Return (X, Y) of the center of cell containing provided text 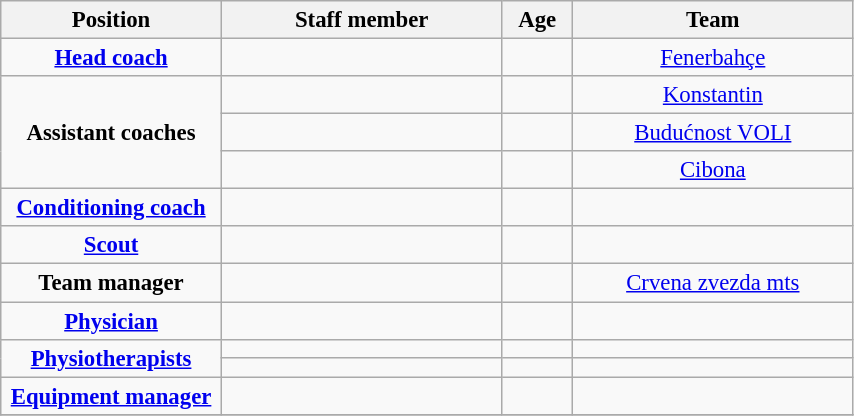
Team manager (112, 283)
Physiotherapists (112, 358)
Team (714, 20)
Crvena zvezda mts (714, 283)
Age (538, 20)
Assistant coaches (112, 132)
Budućnost VOLI (714, 133)
Cibona (714, 170)
Conditioning coach (112, 208)
Konstantin (714, 95)
Equipment manager (112, 396)
Head coach (112, 58)
Staff member (362, 20)
Fenerbahçe (714, 58)
Physician (112, 321)
Scout (112, 245)
Position (112, 20)
